For the text-containing cell, return its midpoint in [x, y] coordinate format. 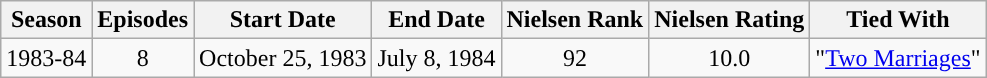
10.0 [730, 58]
8 [143, 58]
Episodes [143, 20]
End Date [436, 20]
July 8, 1984 [436, 58]
1983-84 [46, 58]
"Two Marriages" [898, 58]
Nielsen Rank [575, 20]
Tied With [898, 20]
Start Date [283, 20]
92 [575, 58]
Nielsen Rating [730, 20]
Season [46, 20]
October 25, 1983 [283, 58]
